Provide the [x, y] coordinate of the cell's center where the given text is located.  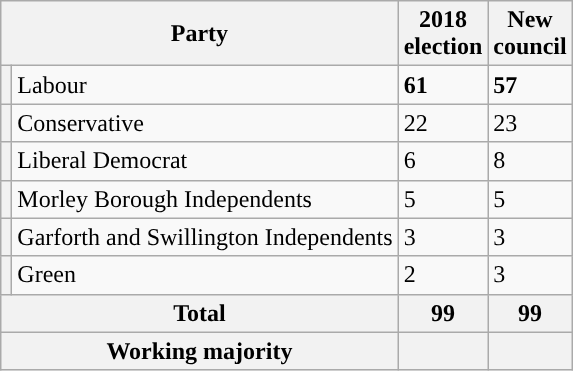
Green [205, 275]
2 [443, 275]
57 [530, 85]
Total [200, 313]
Party [200, 34]
Garforth and Swillington Independents [205, 237]
Conservative [205, 123]
23 [530, 123]
Morley Borough Independents [205, 199]
6 [443, 161]
61 [443, 85]
Working majority [200, 351]
Labour [205, 85]
2018 election [443, 34]
22 [443, 123]
New council [530, 34]
Liberal Democrat [205, 161]
8 [530, 161]
